Detect which cell encompasses the target text, then output its [X, Y] center coordinate. 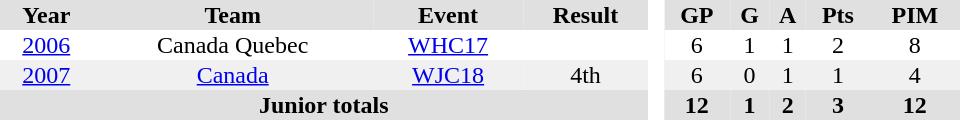
Junior totals [324, 105]
PIM [915, 15]
Pts [838, 15]
Canada Quebec [233, 45]
8 [915, 45]
WJC18 [448, 75]
3 [838, 105]
Result [585, 15]
Event [448, 15]
A [788, 15]
0 [750, 75]
4 [915, 75]
Canada [233, 75]
GP [697, 15]
G [750, 15]
2007 [46, 75]
4th [585, 75]
WHC17 [448, 45]
Team [233, 15]
Year [46, 15]
2006 [46, 45]
